Extract the (X, Y) coordinate from the center of the cell holding the provided text.  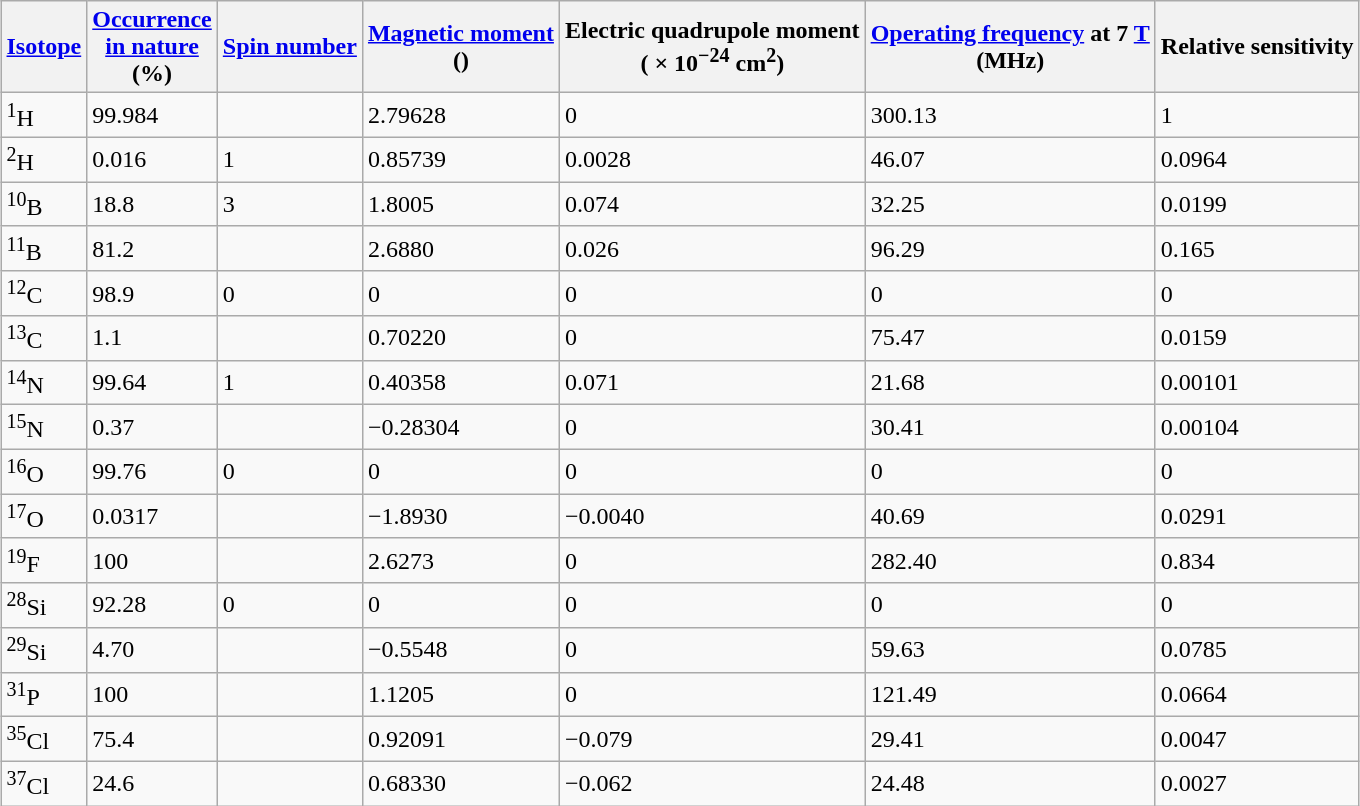
−1.8930 (460, 516)
2.6273 (460, 560)
75.47 (1010, 338)
92.28 (152, 606)
96.29 (1010, 248)
29.41 (1010, 740)
10B (44, 204)
1.1205 (460, 694)
0.0664 (1257, 694)
Electric quadrupole moment ( × 10−24 cm2) (712, 47)
0.016 (152, 160)
37Cl (44, 784)
75.4 (152, 740)
46.07 (1010, 160)
Isotope (44, 47)
0.70220 (460, 338)
0.0291 (1257, 516)
Operating frequency at 7 T (MHz) (1010, 47)
1.1 (152, 338)
21.68 (1010, 382)
0.0199 (1257, 204)
−0.5548 (460, 650)
13C (44, 338)
282.40 (1010, 560)
−0.062 (712, 784)
99.64 (152, 382)
32.25 (1010, 204)
99.984 (152, 116)
99.76 (152, 472)
0.68330 (460, 784)
−0.079 (712, 740)
Magnetic moment () (460, 47)
0.074 (712, 204)
0.0317 (152, 516)
0.0028 (712, 160)
35Cl (44, 740)
1H (44, 116)
0.0964 (1257, 160)
30.41 (1010, 428)
0.00104 (1257, 428)
28Si (44, 606)
0.071 (712, 382)
0.026 (712, 248)
15N (44, 428)
18.8 (152, 204)
2.79628 (460, 116)
0.40358 (460, 382)
−0.28304 (460, 428)
0.85739 (460, 160)
0.00101 (1257, 382)
121.49 (1010, 694)
0.37 (152, 428)
Occurrence in nature (%) (152, 47)
24.48 (1010, 784)
0.0785 (1257, 650)
1.8005 (460, 204)
Spin number (290, 47)
59.63 (1010, 650)
0.165 (1257, 248)
40.69 (1010, 516)
Relative sensitivity (1257, 47)
31P (44, 694)
14N (44, 382)
98.9 (152, 294)
0.92091 (460, 740)
19F (44, 560)
4.70 (152, 650)
2H (44, 160)
16O (44, 472)
3 (290, 204)
11B (44, 248)
0.834 (1257, 560)
81.2 (152, 248)
17O (44, 516)
29Si (44, 650)
0.0027 (1257, 784)
−0.0040 (712, 516)
0.0047 (1257, 740)
300.13 (1010, 116)
2.6880 (460, 248)
24.6 (152, 784)
0.0159 (1257, 338)
12C (44, 294)
